For the text-containing cell, return its midpoint in (x, y) coordinate format. 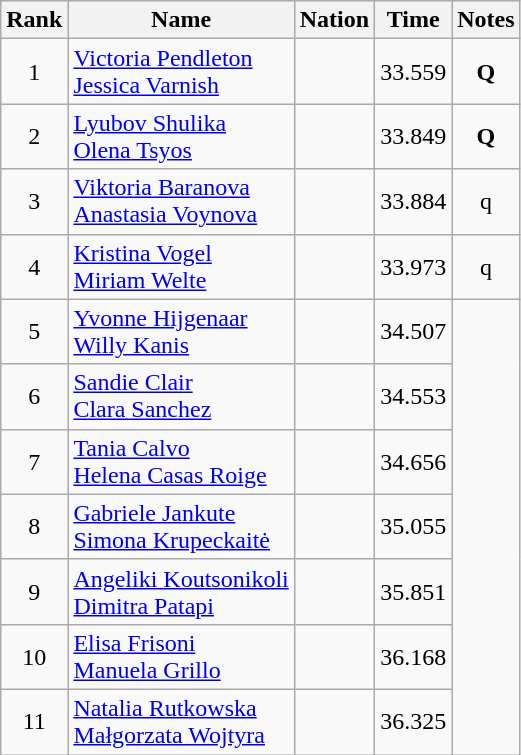
34.507 (414, 332)
8 (34, 526)
Kristina VogelMiriam Welte (181, 266)
4 (34, 266)
Notes (486, 20)
6 (34, 396)
Name (181, 20)
34.656 (414, 462)
2 (34, 136)
11 (34, 722)
Angeliki KoutsonikoliDimitra Patapi (181, 592)
Sandie ClairClara Sanchez (181, 396)
Lyubov ShulikaOlena Tsyos (181, 136)
33.973 (414, 266)
Time (414, 20)
33.884 (414, 202)
33.849 (414, 136)
35.851 (414, 592)
Yvonne HijgenaarWilly Kanis (181, 332)
34.553 (414, 396)
1 (34, 72)
3 (34, 202)
5 (34, 332)
Victoria PendletonJessica Varnish (181, 72)
36.325 (414, 722)
33.559 (414, 72)
Natalia Rutkowska Małgorzata Wojtyra (181, 722)
35.055 (414, 526)
7 (34, 462)
9 (34, 592)
Rank (34, 20)
10 (34, 656)
Tania CalvoHelena Casas Roige (181, 462)
Gabriele JankuteSimona Krupeckaitė (181, 526)
Viktoria BaranovaAnastasia Voynova (181, 202)
36.168 (414, 656)
Elisa Frisoni Manuela Grillo (181, 656)
Nation (334, 20)
